Pinpoint the cell where the given text exists, returning its [X, Y] midpoint coordinate. 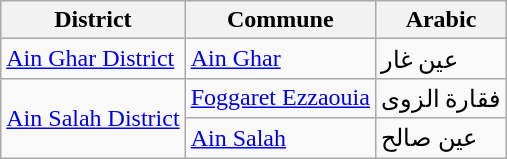
Ain Salah [280, 138]
عين صالح [440, 138]
Ain Ghar [280, 59]
Foggaret Ezzaouia [280, 98]
فقارة الزوى [440, 98]
District [93, 20]
Ain Ghar District [93, 59]
عين غار [440, 59]
Commune [280, 20]
Arabic [440, 20]
Ain Salah District [93, 118]
